Provide the (x, y) coordinate of the cell's center where the given text is located.  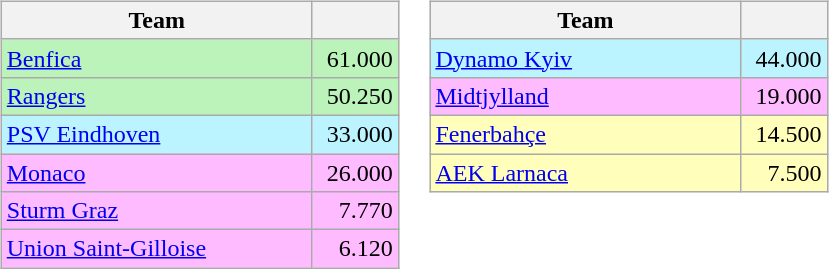
26.000 (355, 173)
Midtjylland (586, 96)
Benfica (156, 58)
Sturm Graz (156, 211)
Fenerbahçe (586, 134)
19.000 (784, 96)
61.000 (355, 58)
AEK Larnaca (586, 173)
33.000 (355, 134)
PSV Eindhoven (156, 134)
Monaco (156, 173)
50.250 (355, 96)
Rangers (156, 96)
44.000 (784, 58)
Dynamo Kyiv (586, 58)
14.500 (784, 134)
7.500 (784, 173)
7.770 (355, 211)
6.120 (355, 249)
Union Saint-Gilloise (156, 249)
